Find where the given text appears and provide that cell's center as (X, Y) coordinate. 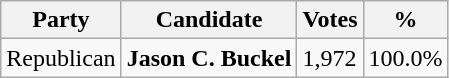
100.0% (406, 58)
Party (61, 20)
Republican (61, 58)
1,972 (330, 58)
Votes (330, 20)
Jason C. Buckel (209, 58)
% (406, 20)
Candidate (209, 20)
